Pinpoint the cell where the given text exists, returning its (x, y) midpoint coordinate. 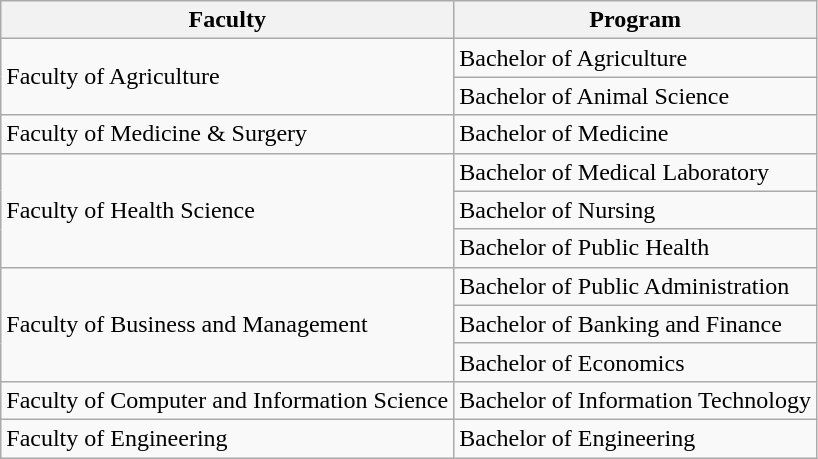
Faculty of Medicine & Surgery (228, 134)
Faculty of Computer and Information Science (228, 400)
Bachelor of Medical Laboratory (636, 172)
Faculty of Business and Management (228, 324)
Bachelor of Engineering (636, 438)
Bachelor of Nursing (636, 210)
Bachelor of Agriculture (636, 58)
Program (636, 20)
Bachelor of Animal Science (636, 96)
Bachelor of Medicine (636, 134)
Bachelor of Economics (636, 362)
Bachelor of Public Health (636, 248)
Bachelor of Banking and Finance (636, 324)
Faculty of Engineering (228, 438)
Bachelor of Information Technology (636, 400)
Faculty of Agriculture (228, 77)
Faculty (228, 20)
Bachelor of Public Administration (636, 286)
Faculty of Health Science (228, 210)
